Extract the (X, Y) coordinate from the center of the cell holding the provided text.  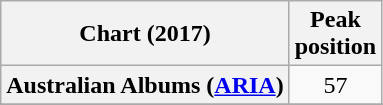
Peak position (335, 34)
Australian Albums (ARIA) (145, 85)
57 (335, 85)
Chart (2017) (145, 34)
